Identify which cell holds the provided text, then report its [X, Y] central coordinate. 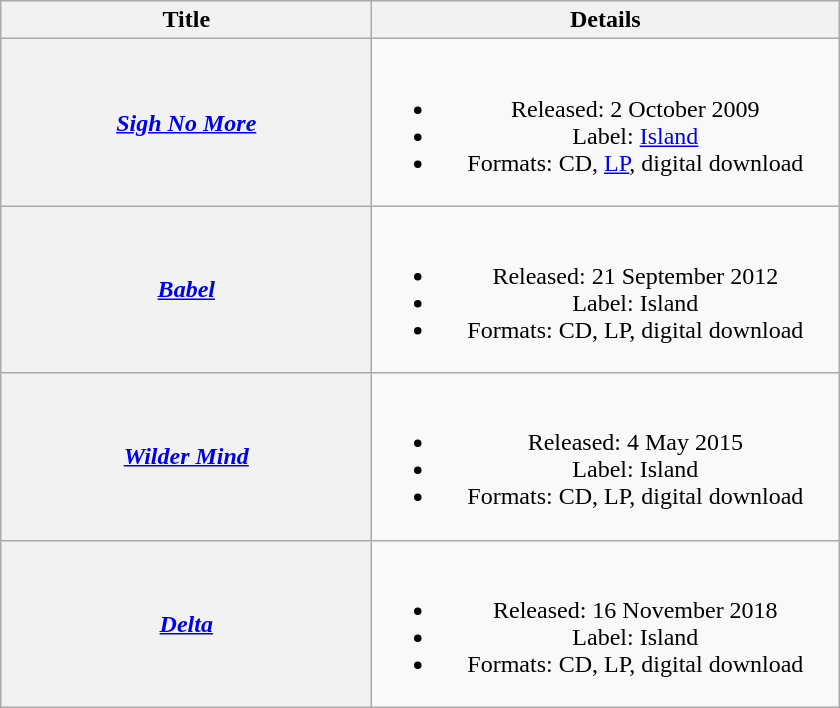
Wilder Mind [186, 456]
Sigh No More [186, 122]
Released: 2 October 2009Label: IslandFormats: CD, LP, digital download [606, 122]
Released: 16 November 2018Label: IslandFormats: CD, LP, digital download [606, 624]
Details [606, 20]
Released: 21 September 2012Label: IslandFormats: CD, LP, digital download [606, 290]
Babel [186, 290]
Released: 4 May 2015Label: IslandFormats: CD, LP, digital download [606, 456]
Title [186, 20]
Delta [186, 624]
